Find where the given text appears and provide that cell's center as (X, Y) coordinate. 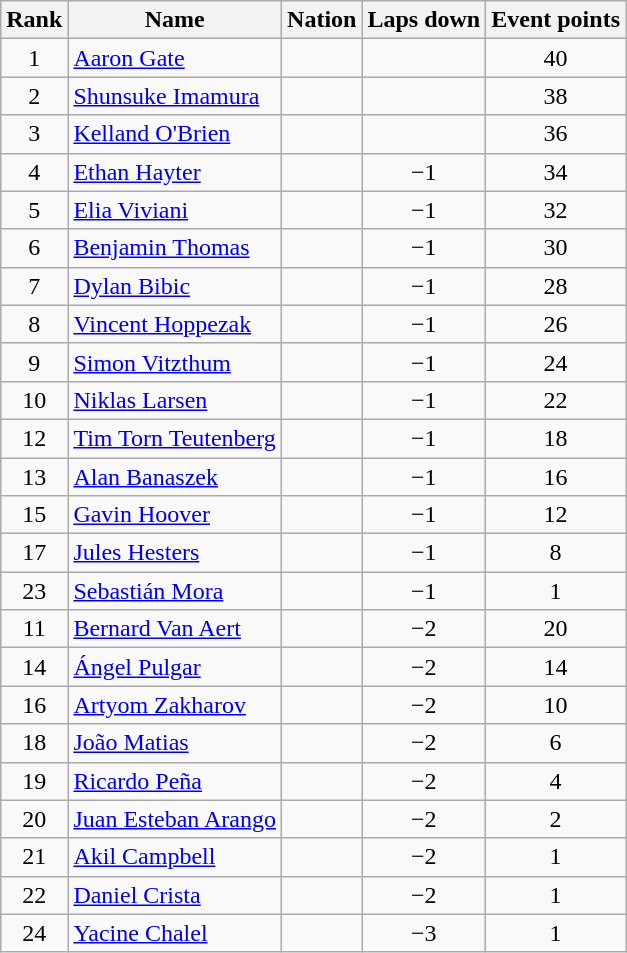
Ricardo Peña (175, 781)
João Matias (175, 743)
Jules Hesters (175, 553)
Sebastián Mora (175, 591)
9 (34, 362)
Ángel Pulgar (175, 667)
Elia Viviani (175, 210)
5 (34, 210)
32 (556, 210)
Ethan Hayter (175, 172)
−3 (424, 933)
Artyom Zakharov (175, 705)
Nation (322, 20)
Vincent Hoppezak (175, 324)
Daniel Crista (175, 895)
Laps down (424, 20)
Gavin Hoover (175, 515)
Rank (34, 20)
15 (34, 515)
7 (34, 286)
3 (34, 134)
34 (556, 172)
23 (34, 591)
Tim Torn Teutenberg (175, 438)
Bernard Van Aert (175, 629)
Benjamin Thomas (175, 248)
Alan Banaszek (175, 477)
17 (34, 553)
Aaron Gate (175, 58)
Juan Esteban Arango (175, 819)
Simon Vitzthum (175, 362)
30 (556, 248)
38 (556, 96)
11 (34, 629)
40 (556, 58)
Yacine Chalel (175, 933)
Kelland O'Brien (175, 134)
36 (556, 134)
21 (34, 857)
28 (556, 286)
13 (34, 477)
19 (34, 781)
Niklas Larsen (175, 400)
Name (175, 20)
26 (556, 324)
Shunsuke Imamura (175, 96)
Dylan Bibic (175, 286)
Event points (556, 20)
Akil Campbell (175, 857)
